Identify which cell holds the provided text, then report its (x, y) central coordinate. 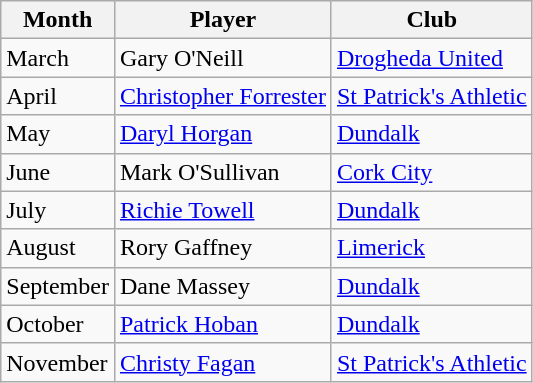
Daryl Horgan (222, 134)
Gary O'Neill (222, 58)
June (58, 172)
Limerick (432, 248)
Drogheda United (432, 58)
May (58, 134)
August (58, 248)
Rory Gaffney (222, 248)
November (58, 362)
October (58, 324)
July (58, 210)
March (58, 58)
Cork City (432, 172)
Club (432, 20)
Richie Towell (222, 210)
Christopher Forrester (222, 96)
Month (58, 20)
Mark O'Sullivan (222, 172)
Dane Massey (222, 286)
April (58, 96)
Patrick Hoban (222, 324)
Player (222, 20)
Christy Fagan (222, 362)
September (58, 286)
